Return the (x, y) coordinate for the center point of the cell that contains the specified text.  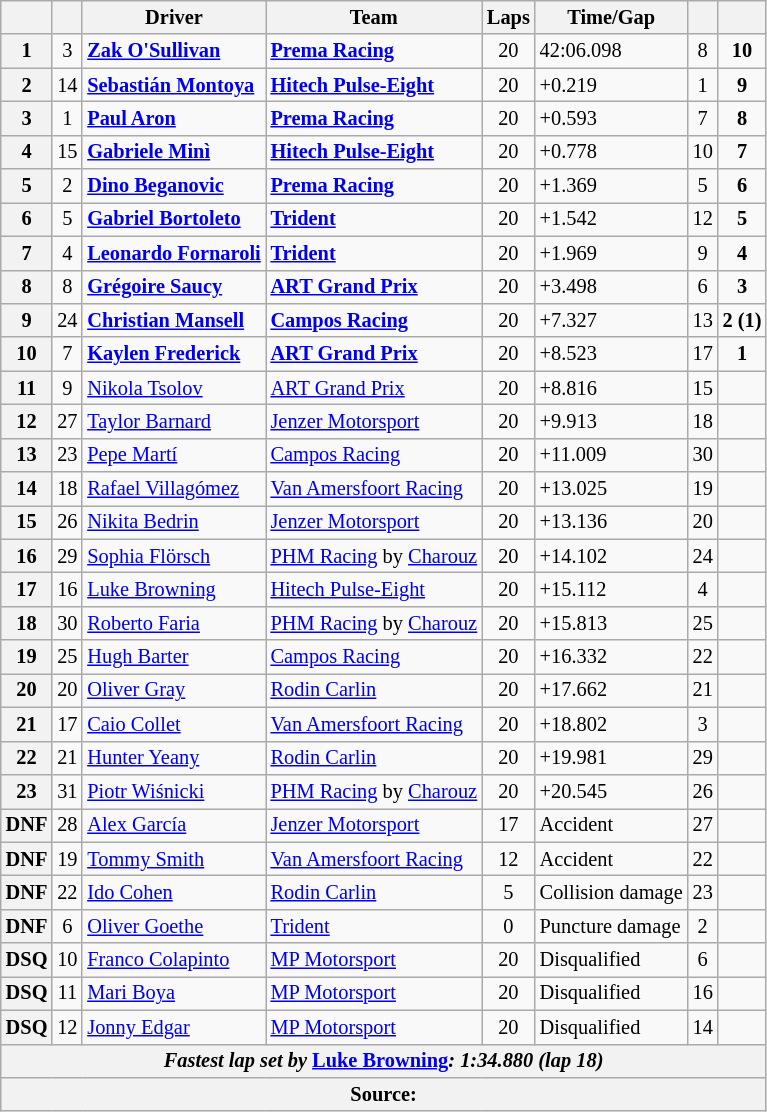
+18.802 (612, 724)
Paul Aron (174, 118)
Laps (508, 17)
+0.778 (612, 152)
Ido Cohen (174, 892)
+8.816 (612, 388)
+1.542 (612, 219)
+11.009 (612, 455)
Taylor Barnard (174, 421)
Roberto Faria (174, 623)
0 (508, 926)
Oliver Goethe (174, 926)
Gabriele Minì (174, 152)
Jonny Edgar (174, 1027)
Source: (384, 1094)
Tommy Smith (174, 859)
28 (67, 825)
Team (374, 17)
Nikita Bedrin (174, 522)
Time/Gap (612, 17)
+1.369 (612, 186)
42:06.098 (612, 51)
Puncture damage (612, 926)
Sophia Flörsch (174, 556)
+17.662 (612, 690)
+0.593 (612, 118)
+13.025 (612, 489)
Hugh Barter (174, 657)
Driver (174, 17)
Collision damage (612, 892)
Luke Browning (174, 589)
Franco Colapinto (174, 960)
+19.981 (612, 758)
+7.327 (612, 320)
Leonardo Fornaroli (174, 253)
Christian Mansell (174, 320)
+9.913 (612, 421)
Fastest lap set by Luke Browning: 1:34.880 (lap 18) (384, 1061)
Hunter Yeany (174, 758)
Sebastián Montoya (174, 85)
+14.102 (612, 556)
Caio Collet (174, 724)
+15.813 (612, 623)
Nikola Tsolov (174, 388)
Oliver Gray (174, 690)
+3.498 (612, 287)
Gabriel Bortoleto (174, 219)
+1.969 (612, 253)
+13.136 (612, 522)
+0.219 (612, 85)
2 (1) (742, 320)
+8.523 (612, 354)
+15.112 (612, 589)
Piotr Wiśnicki (174, 791)
31 (67, 791)
+20.545 (612, 791)
Alex García (174, 825)
Rafael Villagómez (174, 489)
Kaylen Frederick (174, 354)
Pepe Martí (174, 455)
Dino Beganovic (174, 186)
Grégoire Saucy (174, 287)
Zak O'Sullivan (174, 51)
Mari Boya (174, 993)
+16.332 (612, 657)
